Scan for the cell matching the given text and deliver its (x, y) coordinate at center. 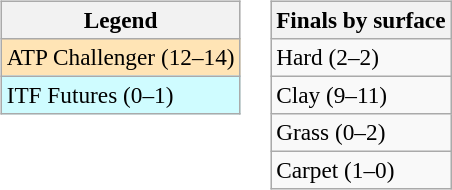
Finals by surface (361, 20)
Carpet (1–0) (361, 171)
Legend (120, 20)
ATP Challenger (12–14) (120, 57)
Grass (0–2) (361, 133)
ITF Futures (0–1) (120, 95)
Hard (2–2) (361, 57)
Clay (9–11) (361, 95)
